Capture the cell that displays the provided text and extract its (X, Y) central coordinate. 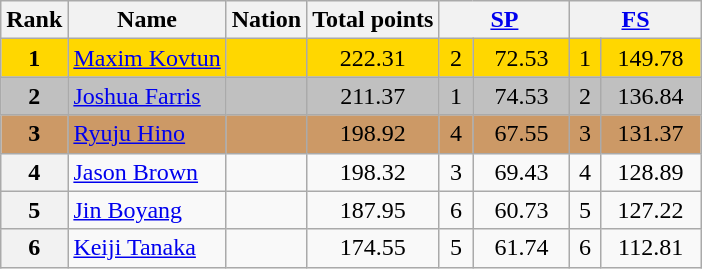
Keiji Tanaka (147, 248)
72.53 (522, 58)
211.37 (373, 96)
149.78 (650, 58)
67.55 (522, 134)
131.37 (650, 134)
127.22 (650, 210)
128.89 (650, 172)
Ryuju Hino (147, 134)
69.43 (522, 172)
74.53 (522, 96)
Jason Brown (147, 172)
198.32 (373, 172)
Joshua Farris (147, 96)
222.31 (373, 58)
198.92 (373, 134)
187.95 (373, 210)
Nation (266, 20)
Jin Boyang (147, 210)
Name (147, 20)
SP (504, 20)
136.84 (650, 96)
Total points (373, 20)
FS (636, 20)
112.81 (650, 248)
60.73 (522, 210)
174.55 (373, 248)
Rank (34, 20)
Maxim Kovtun (147, 58)
61.74 (522, 248)
